Return the (X, Y) coordinate for the center point of the cell that contains the specified text.  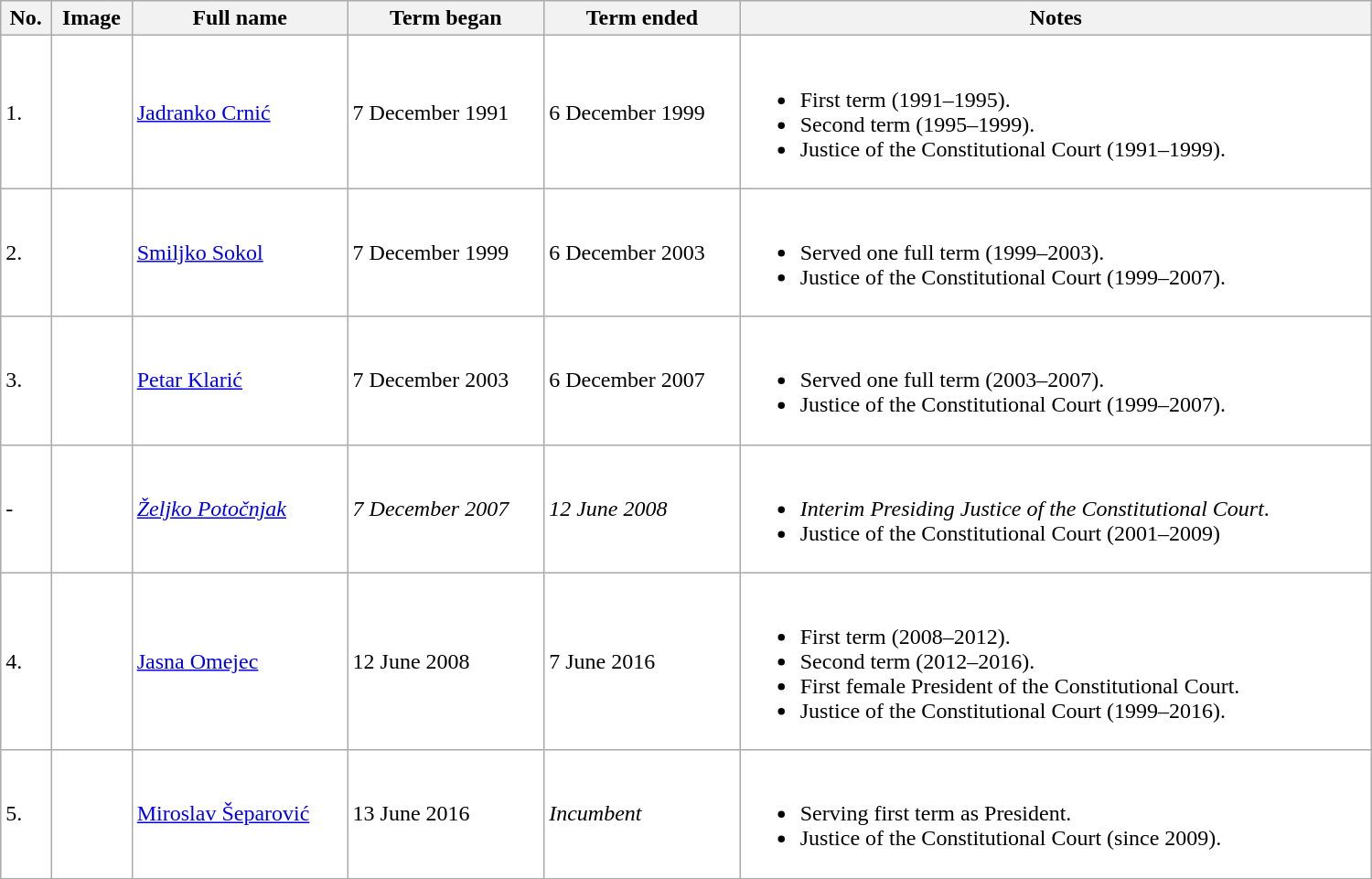
Jadranko Crnić (240, 112)
Served one full term (2003–2007).Justice of the Constitutional Court (1999–2007). (1056, 381)
Jasna Omejec (240, 661)
1. (26, 112)
Miroslav Šeparović (240, 814)
- (26, 509)
Full name (240, 18)
4. (26, 661)
5. (26, 814)
Term began (446, 18)
Served one full term (1999–2003).Justice of the Constitutional Court (1999–2007). (1056, 252)
Incumbent (642, 814)
7 December 1999 (446, 252)
7 December 1991 (446, 112)
Željko Potočnjak (240, 509)
Interim Presiding Justice of the Constitutional Court.Justice of the Constitutional Court (2001–2009) (1056, 509)
2. (26, 252)
6 December 2007 (642, 381)
First term (1991–1995).Second term (1995–1999).Justice of the Constitutional Court (1991–1999). (1056, 112)
Serving first term as President.Justice of the Constitutional Court (since 2009). (1056, 814)
Term ended (642, 18)
7 December 2007 (446, 509)
First term (2008–2012).Second term (2012–2016).First female President of the Constitutional Court.Justice of the Constitutional Court (1999–2016). (1056, 661)
7 December 2003 (446, 381)
Notes (1056, 18)
7 June 2016 (642, 661)
Smiljko Sokol (240, 252)
6 December 1999 (642, 112)
Image (91, 18)
6 December 2003 (642, 252)
3. (26, 381)
13 June 2016 (446, 814)
No. (26, 18)
Petar Klarić (240, 381)
